Scan for the cell matching the given text and deliver its [X, Y] coordinate at center. 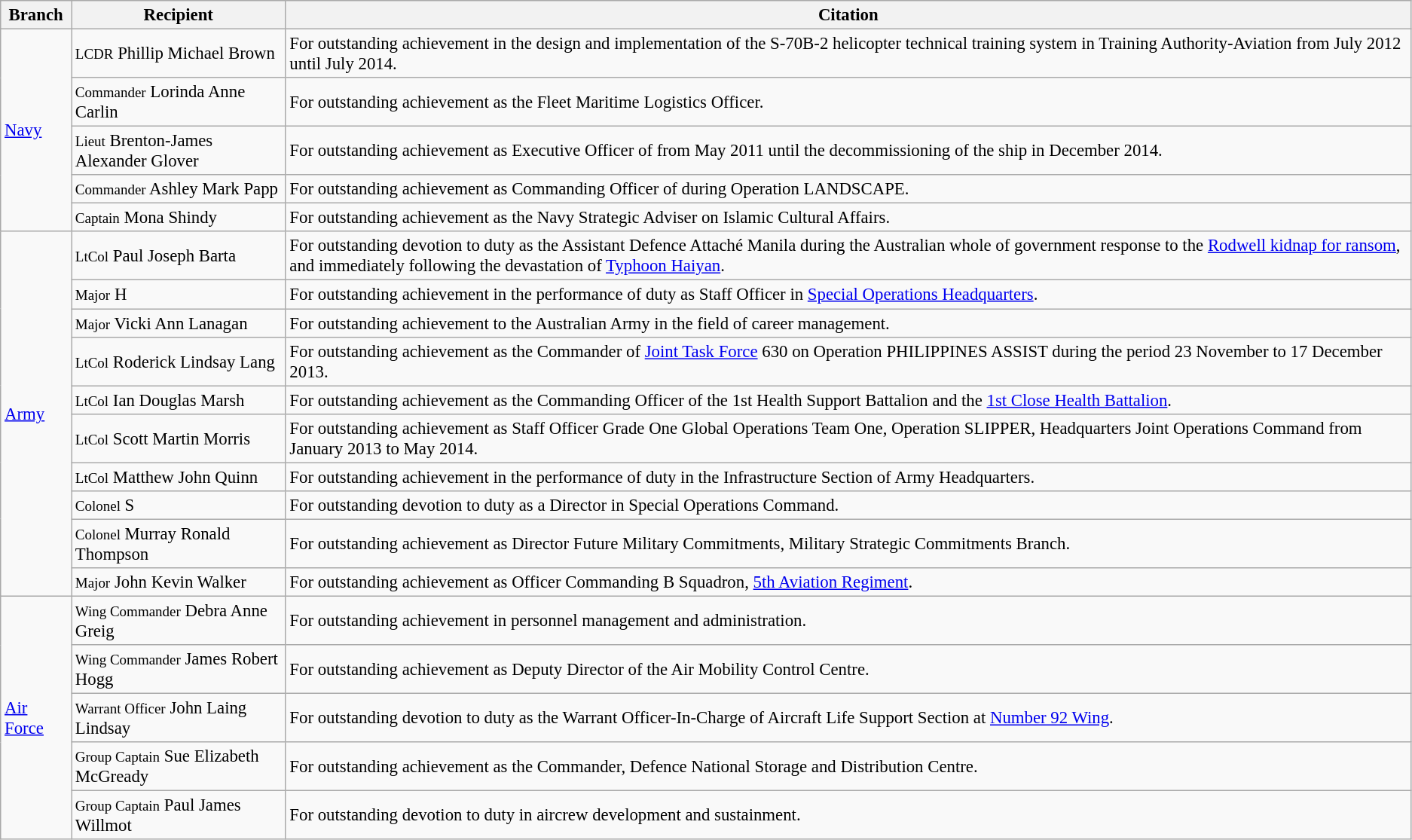
For outstanding achievement in personnel management and administration. [848, 621]
Branch [36, 15]
LtCol Ian Douglas Marsh [178, 400]
For outstanding achievement as the Commander, Defence National Storage and Distribution Centre. [848, 767]
LtCol Matthew John Quinn [178, 477]
For outstanding achievement as Commanding Officer of during Operation LANDSCAPE. [848, 189]
Major Vicki Ann Lanagan [178, 323]
LtCol Paul Joseph Barta [178, 256]
LCDR Phillip Michael Brown [178, 54]
For outstanding achievement as the Commanding Officer of the 1st Health Support Battalion and the 1st Close Health Battalion. [848, 400]
Air Force [36, 717]
LtCol Roderick Lindsay Lang [178, 362]
For outstanding devotion to duty as the Warrant Officer-In-Charge of Aircraft Life Support Section at Number 92 Wing. [848, 719]
Colonel S [178, 506]
Colonel Murray Ronald Thompson [178, 544]
Commander Ashley Mark Papp [178, 189]
For outstanding devotion to duty in aircrew development and sustainment. [848, 815]
For outstanding achievement as Executive Officer of from May 2011 until the decommissioning of the ship in December 2014. [848, 151]
Major John Kevin Walker [178, 582]
For outstanding achievement as Deputy Director of the Air Mobility Control Centre. [848, 669]
Wing Commander Debra Anne Greig [178, 621]
For outstanding achievement in the performance of duty as Staff Officer in Special Operations Headquarters. [848, 295]
Group Captain Sue Elizabeth McGready [178, 767]
Citation [848, 15]
Major H [178, 295]
Army [36, 414]
Captain Mona Shindy [178, 218]
For outstanding achievement as the Navy Strategic Adviser on Islamic Cultural Affairs. [848, 218]
Navy [36, 131]
For outstanding achievement as Director Future Military Commitments, Military Strategic Commitments Branch. [848, 544]
Group Captain Paul James Willmot [178, 815]
Wing Commander James Robert Hogg [178, 669]
Commander Lorinda Anne Carlin [178, 102]
For outstanding devotion to duty as a Director in Special Operations Command. [848, 506]
For outstanding achievement in the performance of duty in the Infrastructure Section of Army Headquarters. [848, 477]
For outstanding achievement as the Fleet Maritime Logistics Officer. [848, 102]
For outstanding achievement as Officer Commanding B Squadron, 5th Aviation Regiment. [848, 582]
For outstanding achievement to the Australian Army in the field of career management. [848, 323]
Recipient [178, 15]
LtCol Scott Martin Morris [178, 438]
Warrant Officer John Laing Lindsay [178, 719]
Lieut Brenton-James Alexander Glover [178, 151]
